Output the [X, Y] coordinate of the center of the cell containing the given text.  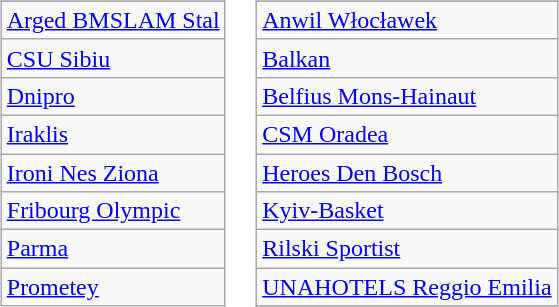
CSU Sibiu [113, 58]
Iraklis [113, 134]
Heroes Den Bosch [407, 173]
CSM Oradea [407, 134]
Belfius Mons-Hainaut [407, 96]
Balkan [407, 58]
Parma [113, 249]
UNAHOTELS Reggio Emilia [407, 287]
Fribourg Olympic [113, 211]
Ironi Nes Ziona [113, 173]
Rilski Sportist [407, 249]
Dnipro [113, 96]
Anwil Włocławek [407, 20]
Prometey [113, 287]
Arged BMSLAM Stal [113, 20]
Kyiv-Basket [407, 211]
